Output the [X, Y] coordinate of the center of the cell containing the given text.  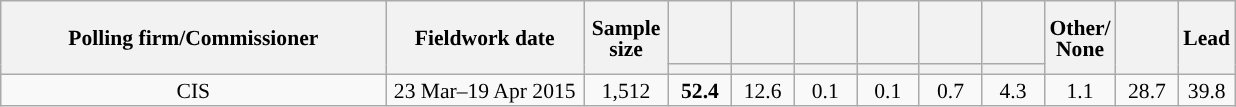
Lead [1206, 38]
CIS [194, 90]
Other/None [1080, 38]
Polling firm/Commissioner [194, 38]
52.4 [700, 90]
Sample size [626, 38]
1,512 [626, 90]
1.1 [1080, 90]
23 Mar–19 Apr 2015 [485, 90]
39.8 [1206, 90]
Fieldwork date [485, 38]
4.3 [1014, 90]
28.7 [1148, 90]
0.7 [950, 90]
12.6 [762, 90]
